Detect which cell encompasses the target text, then output its (x, y) center coordinate. 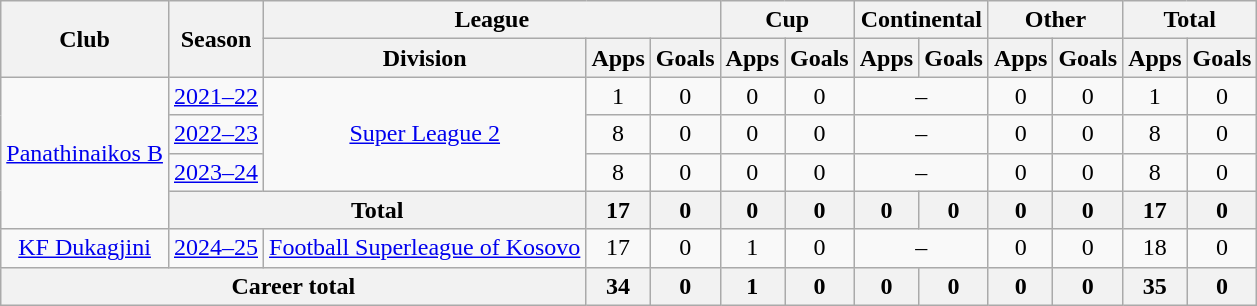
Cup (787, 20)
Football Superleague of Kosovo (425, 248)
2024–25 (216, 248)
Season (216, 39)
18 (1155, 248)
Continental (921, 20)
34 (618, 286)
League (492, 20)
2021–22 (216, 96)
Career total (294, 286)
KF Dukagjini (85, 248)
2023–24 (216, 172)
Other (1055, 20)
Division (425, 58)
Panathinaikos B (85, 153)
35 (1155, 286)
Super League 2 (425, 134)
Club (85, 39)
2022–23 (216, 134)
